Pinpoint the cell where the given text exists, returning its [x, y] midpoint coordinate. 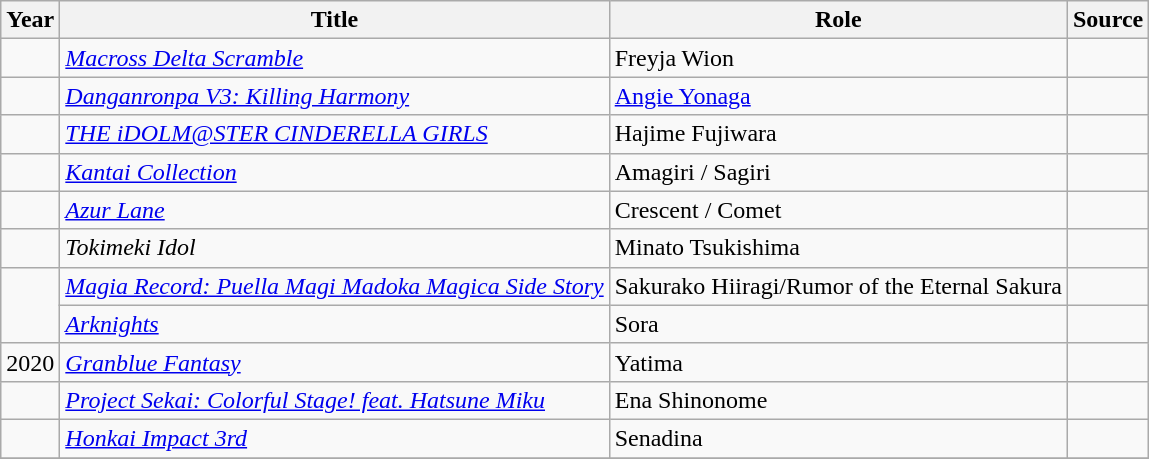
Granblue Fantasy [334, 362]
Yatima [838, 362]
Hajime Fujiwara [838, 134]
Kantai Collection [334, 172]
Macross Delta Scramble [334, 58]
Amagiri / Sagiri [838, 172]
Crescent / Comet [838, 210]
2020 [30, 362]
Angie Yonaga [838, 96]
Title [334, 20]
Danganronpa V3: Killing Harmony [334, 96]
Sakurako Hiiragi/Rumor of the Eternal Sakura [838, 286]
Source [1108, 20]
Honkai Impact 3rd [334, 438]
Magia Record: Puella Magi Madoka Magica Side Story [334, 286]
Senadina [838, 438]
Arknights [334, 324]
Project Sekai: Colorful Stage! feat. Hatsune Miku [334, 400]
Ena Shinonome [838, 400]
Role [838, 20]
Freyja Wion [838, 58]
Azur Lane [334, 210]
Tokimeki Idol [334, 248]
THE iDOLM@STER CINDERELLA GIRLS [334, 134]
Year [30, 20]
Minato Tsukishima [838, 248]
Sora [838, 324]
